Pinpoint the cell where the given text exists, returning its (X, Y) midpoint coordinate. 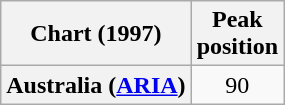
Peakposition (237, 34)
Australia (ARIA) (96, 85)
90 (237, 85)
Chart (1997) (96, 34)
